Locate the cell with the specified text and output its (X, Y) center coordinate. 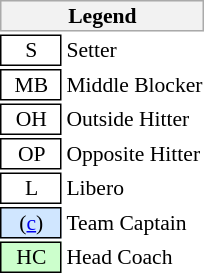
S (32, 50)
L (32, 188)
OH (32, 120)
Opposite Hitter (134, 154)
Middle Blocker (134, 85)
Outside Hitter (134, 120)
Legend (102, 16)
Setter (134, 50)
Libero (134, 188)
MB (32, 85)
(c) (32, 223)
Team Captain (134, 223)
OP (32, 154)
